Scan for the cell matching the given text and deliver its [X, Y] coordinate at center. 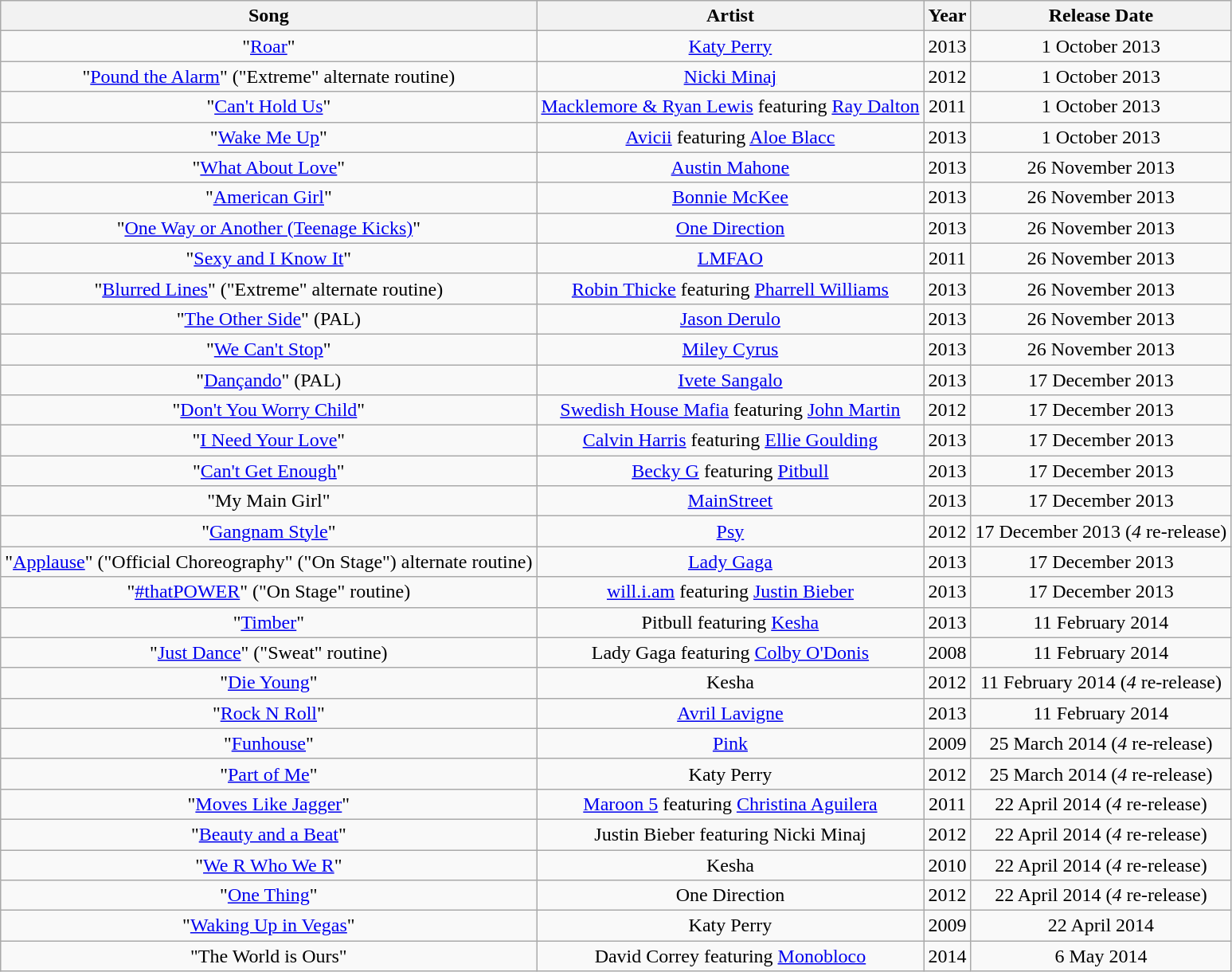
"Dançando" (PAL) [269, 380]
"Pound the Alarm" ("Extreme" alternate routine) [269, 76]
Ivete Sangalo [730, 380]
Swedish House Mafia featuring John Martin [730, 410]
"#thatPOWER" ("On Stage" routine) [269, 592]
Release Date [1101, 16]
Lady Gaga [730, 562]
"Just Dance" ("Sweat" routine) [269, 653]
11 February 2014 (4 re-release) [1101, 683]
"Sexy and I Know It" [269, 258]
Nicki Minaj [730, 76]
6 May 2014 [1101, 956]
"We R Who We R" [269, 864]
"The Other Side" (PAL) [269, 319]
Avicii featuring Aloe Blacc [730, 137]
"Waking Up in Vegas" [269, 926]
Year [948, 16]
Austin Mahone [730, 167]
Calvin Harris featuring Ellie Goulding [730, 441]
Miley Cyrus [730, 349]
17 December 2013 (4 re-release) [1101, 531]
"Wake Me Up" [269, 137]
Psy [730, 531]
Jason Derulo [730, 319]
"American Girl" [269, 198]
"Can't Get Enough" [269, 471]
MainStreet [730, 501]
Robin Thicke featuring Pharrell Williams [730, 288]
"Funhouse" [269, 743]
"Part of Me" [269, 774]
LMFAO [730, 258]
Macklemore & Ryan Lewis featuring Ray Dalton [730, 107]
"Timber" [269, 622]
"What About Love" [269, 167]
2008 [948, 653]
Becky G featuring Pitbull [730, 471]
"Don't You Worry Child" [269, 410]
Avril Lavigne [730, 713]
"Moves Like Jagger" [269, 804]
"I Need Your Love" [269, 441]
"One Thing" [269, 896]
"We Can't Stop" [269, 349]
David Correy featuring Monobloco [730, 956]
Song [269, 16]
"Beauty and a Beat" [269, 834]
Bonnie McKee [730, 198]
Pink [730, 743]
"Blurred Lines" ("Extreme" alternate routine) [269, 288]
22 April 2014 [1101, 926]
Pitbull featuring Kesha [730, 622]
2014 [948, 956]
"Die Young" [269, 683]
"One Way or Another (Teenage Kicks)" [269, 228]
"The World is Ours" [269, 956]
2010 [948, 864]
"Applause" ("Official Choreography" ("On Stage") alternate routine) [269, 562]
Artist [730, 16]
"Gangnam Style" [269, 531]
will.i.am featuring Justin Bieber [730, 592]
Maroon 5 featuring Christina Aguilera [730, 804]
"My Main Girl" [269, 501]
Lady Gaga featuring Colby O'Donis [730, 653]
"Roar" [269, 46]
Justin Bieber featuring Nicki Minaj [730, 834]
"Can't Hold Us" [269, 107]
"Rock N Roll" [269, 713]
